Locate the cell with the specified text and output its (X, Y) center coordinate. 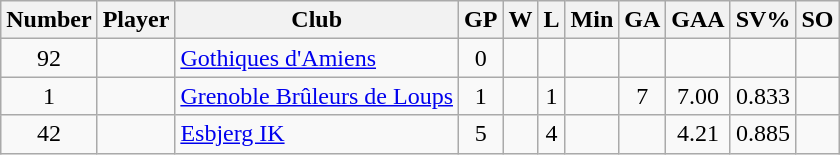
Esbjerg IK (317, 134)
Club (317, 20)
SO (818, 20)
4 (552, 134)
GA (642, 20)
Gothiques d'Amiens (317, 58)
Grenoble Brûleurs de Loups (317, 96)
92 (49, 58)
Number (49, 20)
0.885 (763, 134)
4.21 (698, 134)
Min (592, 20)
L (552, 20)
42 (49, 134)
GAA (698, 20)
GP (481, 20)
Player (136, 20)
SV% (763, 20)
0.833 (763, 96)
5 (481, 134)
7 (642, 96)
7.00 (698, 96)
0 (481, 58)
W (520, 20)
